Search for the cell housing the specified text and yield its [X, Y] center coordinate. 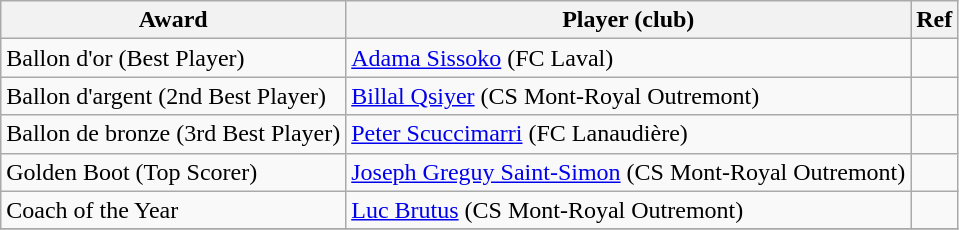
Ref [934, 20]
Luc Brutus (CS Mont-Royal Outremont) [628, 210]
Player (club) [628, 20]
Adama Sissoko (FC Laval) [628, 58]
Peter Scuccimarri (FC Lanaudière) [628, 134]
Ballon d'argent (2nd Best Player) [174, 96]
Joseph Greguy Saint-Simon (CS Mont-Royal Outremont) [628, 172]
Ballon d'or (Best Player) [174, 58]
Ballon de bronze (3rd Best Player) [174, 134]
Golden Boot (Top Scorer) [174, 172]
Billal Qsiyer (CS Mont-Royal Outremont) [628, 96]
Award [174, 20]
Coach of the Year [174, 210]
